For the text-containing cell, return its midpoint in [X, Y] coordinate format. 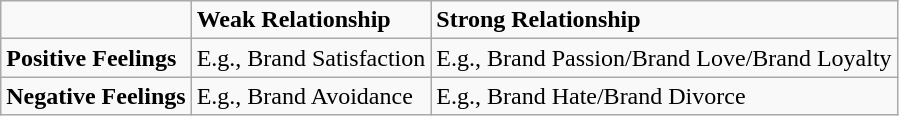
Positive Feelings [96, 58]
Strong Relationship [664, 20]
E.g., Brand Avoidance [311, 96]
E.g., Brand Passion/Brand Love/Brand Loyalty [664, 58]
E.g., Brand Satisfaction [311, 58]
E.g., Brand Hate/Brand Divorce [664, 96]
Negative Feelings [96, 96]
Weak Relationship [311, 20]
